Scan for the cell matching the given text and deliver its [X, Y] coordinate at center. 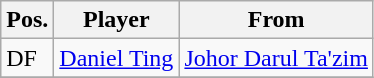
DF [28, 58]
Daniel Ting [116, 58]
Pos. [28, 20]
Johor Darul Ta'zim [276, 58]
From [276, 20]
Player [116, 20]
